Find where the given text appears and provide that cell's center as [x, y] coordinate. 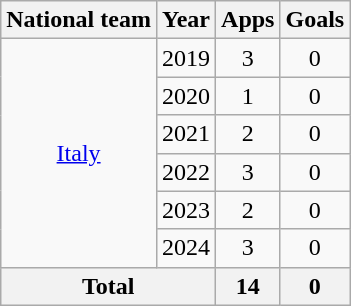
Goals [315, 20]
2021 [186, 134]
Apps [248, 20]
Year [186, 20]
2019 [186, 58]
National team [79, 20]
Italy [79, 153]
2022 [186, 172]
14 [248, 286]
2023 [186, 210]
Total [108, 286]
2024 [186, 248]
2020 [186, 96]
1 [248, 96]
